Output the (X, Y) coordinate of the center of the cell containing the given text.  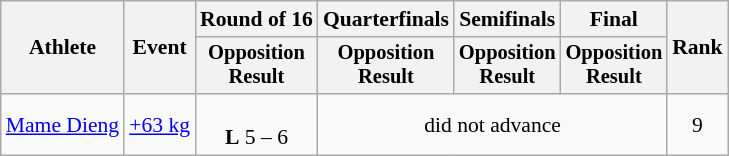
Round of 16 (256, 19)
L 5 – 6 (256, 124)
Rank (698, 48)
Final (614, 19)
Semifinals (508, 19)
Athlete (62, 48)
Mame Dieng (62, 124)
9 (698, 124)
Event (160, 48)
did not advance (492, 124)
+63 kg (160, 124)
Quarterfinals (386, 19)
